Extract the (X, Y) coordinate from the center of the cell holding the provided text.  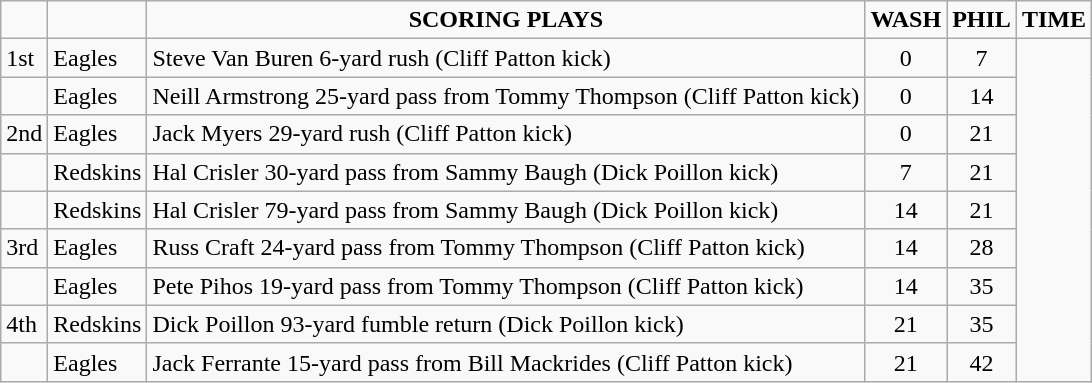
Pete Pihos 19-yard pass from Tommy Thompson (Cliff Patton kick) (506, 286)
SCORING PLAYS (506, 20)
Neill Armstrong 25-yard pass from Tommy Thompson (Cliff Patton kick) (506, 96)
WASH (906, 20)
Hal Crisler 30-yard pass from Sammy Baugh (Dick Poillon kick) (506, 172)
Dick Poillon 93-yard fumble return (Dick Poillon kick) (506, 324)
3rd (24, 248)
2nd (24, 134)
28 (982, 248)
Jack Myers 29-yard rush (Cliff Patton kick) (506, 134)
1st (24, 58)
Jack Ferrante 15-yard pass from Bill Mackrides (Cliff Patton kick) (506, 362)
Hal Crisler 79-yard pass from Sammy Baugh (Dick Poillon kick) (506, 210)
42 (982, 362)
TIME (1054, 20)
PHIL (982, 20)
4th (24, 324)
Russ Craft 24-yard pass from Tommy Thompson (Cliff Patton kick) (506, 248)
Steve Van Buren 6-yard rush (Cliff Patton kick) (506, 58)
